Capture the cell that displays the provided text and extract its (x, y) central coordinate. 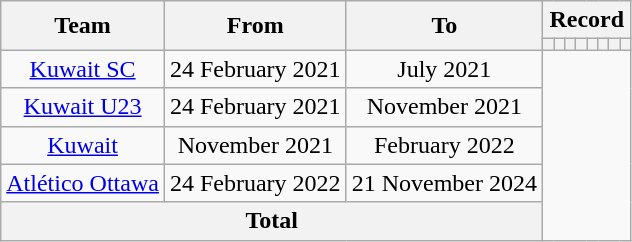
Kuwait (83, 145)
21 November 2024 (444, 183)
Atlético Ottawa (83, 183)
From (255, 26)
February 2022 (444, 145)
Kuwait U23 (83, 107)
Kuwait SC (83, 69)
Record (587, 20)
To (444, 26)
Total (272, 221)
Team (83, 26)
24 February 2022 (255, 183)
July 2021 (444, 69)
